Provide the [X, Y] coordinate of the cell's center where the given text is located.  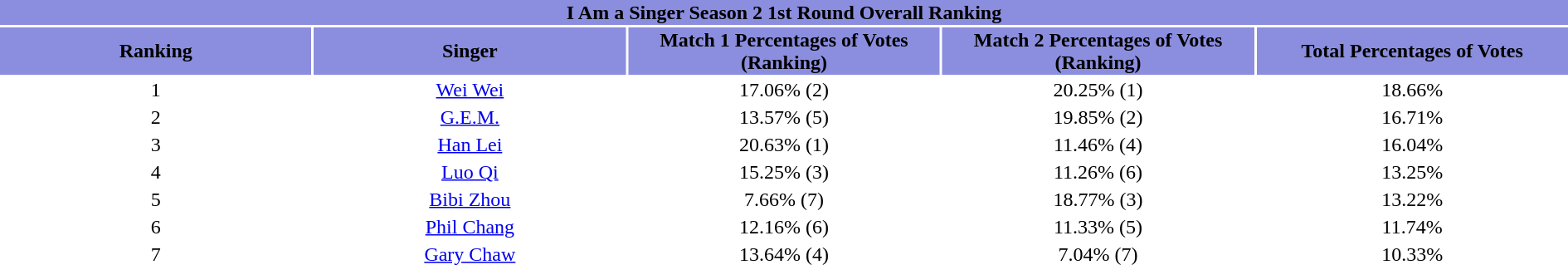
I Am a Singer Season 2 1st Round Overall Ranking [784, 12]
Wei Wei [470, 90]
20.63% (1) [784, 145]
20.25% (1) [1098, 90]
Ranking [156, 52]
5 [156, 199]
Total Percentages of Votes [1412, 52]
16.71% [1412, 117]
11.33% (5) [1098, 227]
Match 1 Percentages of Votes (Ranking) [784, 52]
4 [156, 172]
13.22% [1412, 199]
13.25% [1412, 172]
18.77% (3) [1098, 199]
Match 2 Percentages of Votes (Ranking) [1098, 52]
11.74% [1412, 227]
12.16% (6) [784, 227]
G.E.M. [470, 117]
13.57% (5) [784, 117]
18.66% [1412, 90]
11.46% (4) [1098, 145]
3 [156, 145]
1 [156, 90]
Singer [470, 52]
16.04% [1412, 145]
7.66% (7) [784, 199]
15.25% (3) [784, 172]
17.06% (2) [784, 90]
2 [156, 117]
Luo Qi [470, 172]
Han Lei [470, 145]
Phil Chang [470, 227]
Bibi Zhou [470, 199]
19.85% (2) [1098, 117]
6 [156, 227]
11.26% (6) [1098, 172]
